Identify which cell holds the provided text, then report its (x, y) central coordinate. 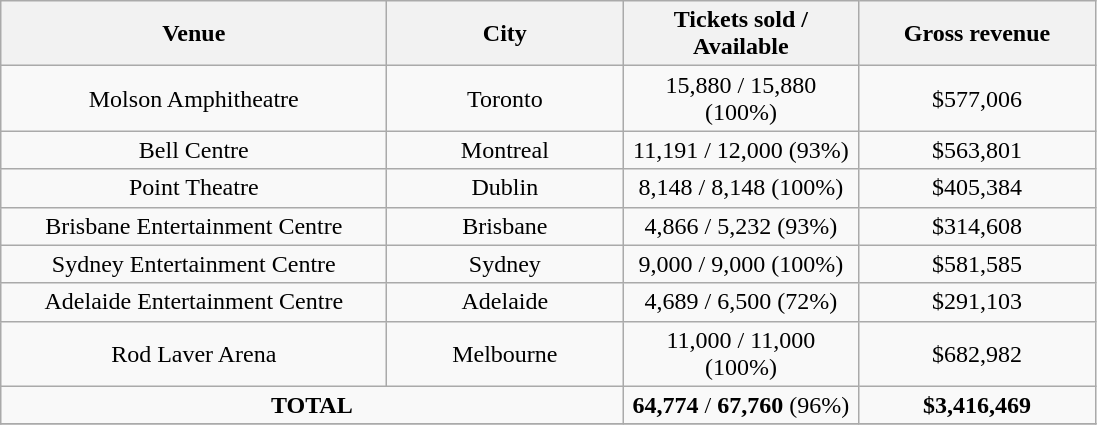
$3,416,469 (977, 405)
Point Theatre (194, 188)
Toronto (505, 98)
Molson Amphitheatre (194, 98)
9,000 / 9,000 (100%) (741, 264)
15,880 / 15,880 (100%) (741, 98)
Venue (194, 34)
Sydney (505, 264)
$581,585 (977, 264)
Dublin (505, 188)
$682,982 (977, 354)
64,774 / 67,760 (96%) (741, 405)
Brisbane Entertainment Centre (194, 226)
11,191 / 12,000 (93%) (741, 150)
Montreal (505, 150)
8,148 / 8,148 (100%) (741, 188)
Adelaide (505, 302)
$291,103 (977, 302)
Brisbane (505, 226)
$577,006 (977, 98)
Tickets sold / Available (741, 34)
Adelaide Entertainment Centre (194, 302)
4,689 / 6,500 (72%) (741, 302)
11,000 / 11,000 (100%) (741, 354)
$314,608 (977, 226)
Sydney Entertainment Centre (194, 264)
Melbourne (505, 354)
$405,384 (977, 188)
Rod Laver Arena (194, 354)
Bell Centre (194, 150)
Gross revenue (977, 34)
City (505, 34)
$563,801 (977, 150)
TOTAL (312, 405)
4,866 / 5,232 (93%) (741, 226)
